Provide the (X, Y) coordinate of the cell's center where the given text is located.  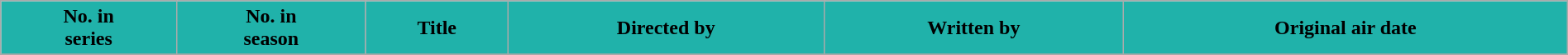
Written by (973, 28)
Directed by (666, 28)
No. inseason (271, 28)
Title (437, 28)
Original air date (1345, 28)
No. inseries (89, 28)
